Output the [X, Y] coordinate of the center of the cell containing the given text.  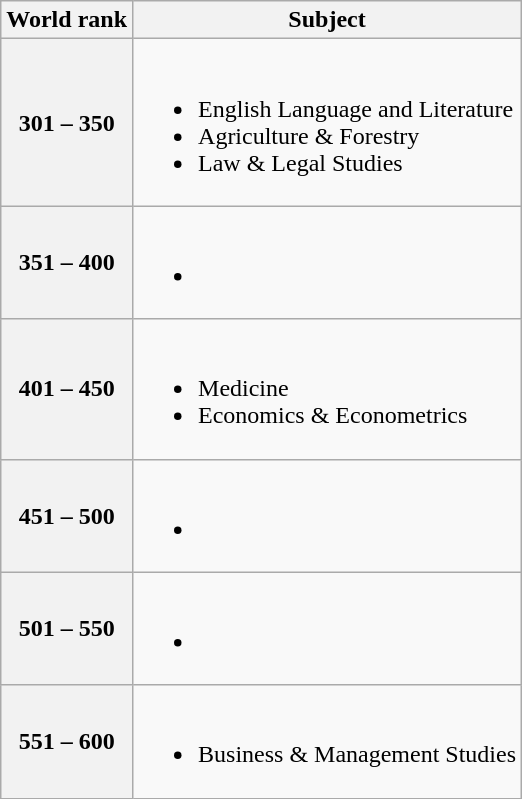
501 – 550 [67, 628]
MedicineEconomics & Econometrics [328, 389]
English Language and LiteratureAgriculture & ForestryLaw & Legal Studies [328, 122]
451 – 500 [67, 516]
301 – 350 [67, 122]
Business & Management Studies [328, 742]
551 – 600 [67, 742]
World rank [67, 20]
351 – 400 [67, 262]
401 – 450 [67, 389]
Subject [328, 20]
